From the cell containing the given text, extract its center point as (X, Y) coordinate. 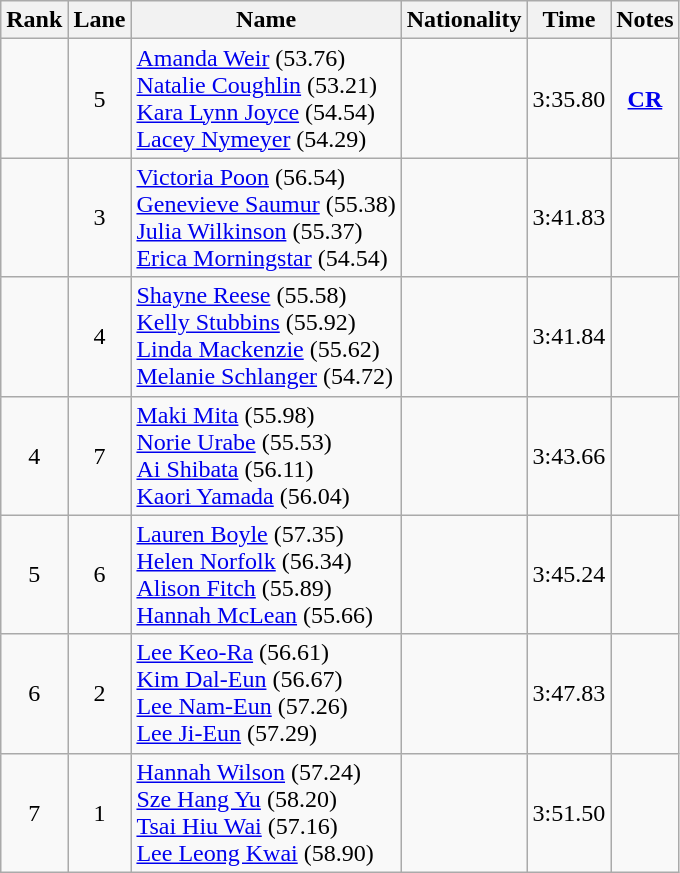
3:35.80 (569, 98)
Maki Mita (55.98) Norie Urabe (55.53) Ai Shibata (56.11) Kaori Yamada (56.04) (266, 456)
Lauren Boyle (57.35) Helen Norfolk (56.34) Alison Fitch (55.89) Hannah McLean (55.66) (266, 574)
Hannah Wilson (57.24) Sze Hang Yu (58.20) Tsai Hiu Wai (57.16) Lee Leong Kwai (58.90) (266, 812)
Lee Keo-Ra (56.61) Kim Dal-Eun (56.67) Lee Nam-Eun (57.26) Lee Ji-Eun (57.29) (266, 694)
1 (100, 812)
Rank (34, 20)
3:41.84 (569, 336)
Victoria Poon (56.54) Genevieve Saumur (55.38) Julia Wilkinson (55.37) Erica Morningstar (54.54) (266, 218)
3:45.24 (569, 574)
3:41.83 (569, 218)
Name (266, 20)
Notes (645, 20)
3 (100, 218)
Shayne Reese (55.58) Kelly Stubbins (55.92) Linda Mackenzie (55.62) Melanie Schlanger (54.72) (266, 336)
2 (100, 694)
Nationality (464, 20)
3:51.50 (569, 812)
Time (569, 20)
3:43.66 (569, 456)
Lane (100, 20)
3:47.83 (569, 694)
Amanda Weir (53.76) Natalie Coughlin (53.21) Kara Lynn Joyce (54.54) Lacey Nymeyer (54.29) (266, 98)
CR (645, 98)
